From the cell containing the given text, extract its center point as (X, Y) coordinate. 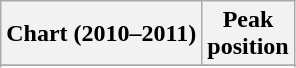
Peakposition (248, 34)
Chart (2010–2011) (102, 34)
